Capture the cell that displays the provided text and extract its [x, y] central coordinate. 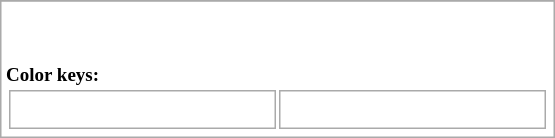
Color keys: [278, 70]
